Capture the cell that displays the provided text and extract its [x, y] central coordinate. 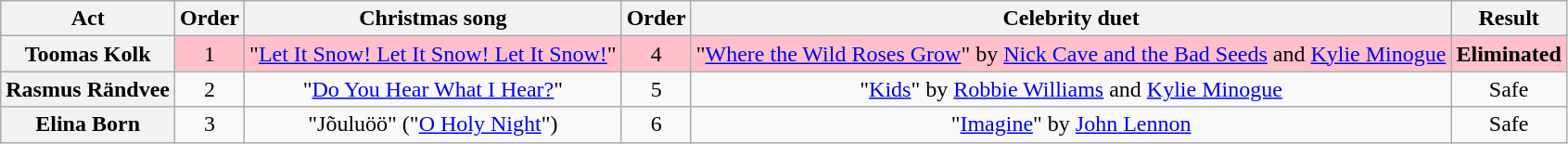
"Where the Wild Roses Grow" by Nick Cave and the Bad Seeds and Kylie Minogue [1071, 54]
Christmas song [434, 19]
Act [88, 19]
6 [657, 124]
Result [1509, 19]
"Let It Snow! Let It Snow! Let It Snow!" [434, 54]
Eliminated [1509, 54]
1 [210, 54]
Elina Born [88, 124]
4 [657, 54]
Celebrity duet [1071, 19]
"Jõuluöö" ("O Holy Night") [434, 124]
Rasmus Rändvee [88, 89]
3 [210, 124]
"Imagine" by John Lennon [1071, 124]
5 [657, 89]
"Kids" by Robbie Williams and Kylie Minogue [1071, 89]
"Do You Hear What I Hear?" [434, 89]
Toomas Kolk [88, 54]
2 [210, 89]
